Scan for the cell matching the given text and deliver its [x, y] coordinate at center. 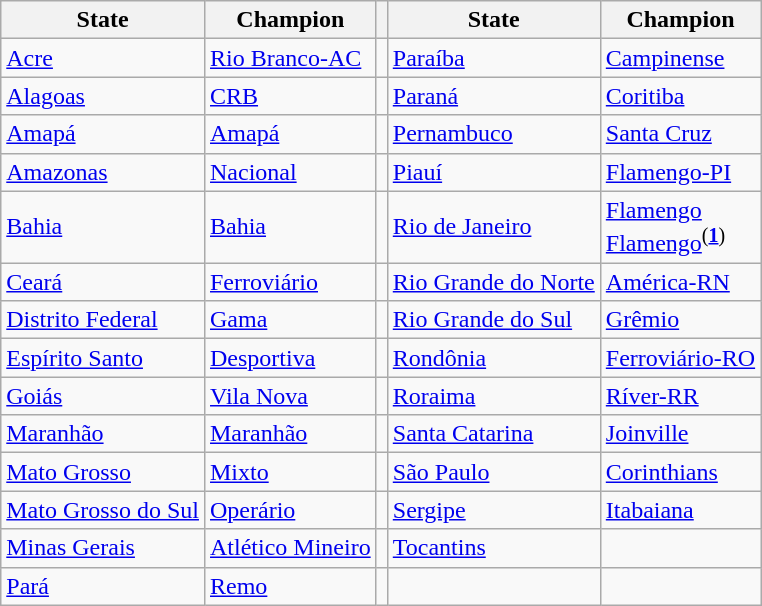
Vila Nova [290, 396]
Grêmio [680, 320]
Tocantins [494, 548]
Joinville [680, 434]
Roraima [494, 396]
Desportiva [290, 358]
Rio de Janeiro [494, 227]
Pernambuco [494, 134]
Paraíba [494, 58]
Rondônia [494, 358]
Gama [290, 320]
Pará [103, 586]
Ferroviário [290, 282]
Acre [103, 58]
Flamengo-PI [680, 172]
Espírito Santo [103, 358]
Paraná [494, 96]
Sergipe [494, 510]
Operário [290, 510]
Nacional [290, 172]
Santa Cruz [680, 134]
Ríver-RR [680, 396]
Atlético Mineiro [290, 548]
Amazonas [103, 172]
Alagoas [103, 96]
Remo [290, 586]
Rio Branco-AC [290, 58]
São Paulo [494, 472]
Ceará [103, 282]
Piauí [494, 172]
Coritiba [680, 96]
Campinense [680, 58]
Mato Grosso do Sul [103, 510]
Itabaiana [680, 510]
Goiás [103, 396]
Minas Gerais [103, 548]
Santa Catarina [494, 434]
CRB [290, 96]
Mato Grosso [103, 472]
Rio Grande do Sul [494, 320]
Rio Grande do Norte [494, 282]
Distrito Federal [103, 320]
América-RN [680, 282]
Ferroviário-RO [680, 358]
FlamengoFlamengo(1) [680, 227]
Corinthians [680, 472]
Mixto [290, 472]
